From the cell containing the given text, extract its center point as [X, Y] coordinate. 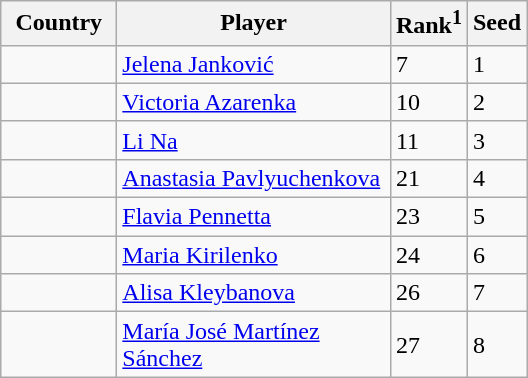
Country [59, 24]
3 [496, 140]
27 [428, 344]
24 [428, 255]
8 [496, 344]
Rank1 [428, 24]
11 [428, 140]
Seed [496, 24]
5 [496, 217]
Maria Kirilenko [254, 255]
10 [428, 102]
Player [254, 24]
23 [428, 217]
26 [428, 293]
1 [496, 64]
2 [496, 102]
4 [496, 178]
Jelena Janković [254, 64]
Victoria Azarenka [254, 102]
21 [428, 178]
Anastasia Pavlyuchenkova [254, 178]
Li Na [254, 140]
María José Martínez Sánchez [254, 344]
6 [496, 255]
Flavia Pennetta [254, 217]
Alisa Kleybanova [254, 293]
